Output the [X, Y] coordinate of the center of the cell containing the given text.  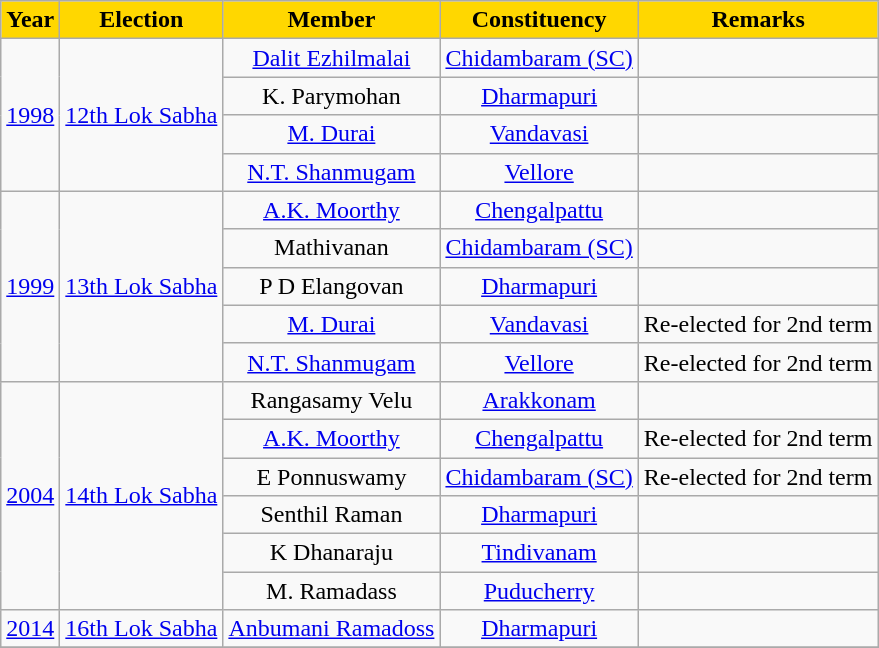
1999 [30, 286]
M. Ramadass [332, 591]
12th Lok Sabha [142, 115]
Anbumani Ramadoss [332, 629]
Dalit Ezhilmalai [332, 58]
Remarks [758, 20]
Member [332, 20]
16th Lok Sabha [142, 629]
Arakkonam [539, 400]
K. Parymohan [332, 96]
2004 [30, 495]
13th Lok Sabha [142, 286]
Constituency [539, 20]
Puducherry [539, 591]
1998 [30, 115]
Mathivanan [332, 248]
P D Elangovan [332, 286]
14th Lok Sabha [142, 495]
Tindivanam [539, 553]
K Dhanaraju [332, 553]
Rangasamy Velu [332, 400]
E Ponnuswamy [332, 477]
Senthil Raman [332, 515]
Election [142, 20]
Year [30, 20]
2014 [30, 629]
